From the cell containing the given text, extract its center point as (x, y) coordinate. 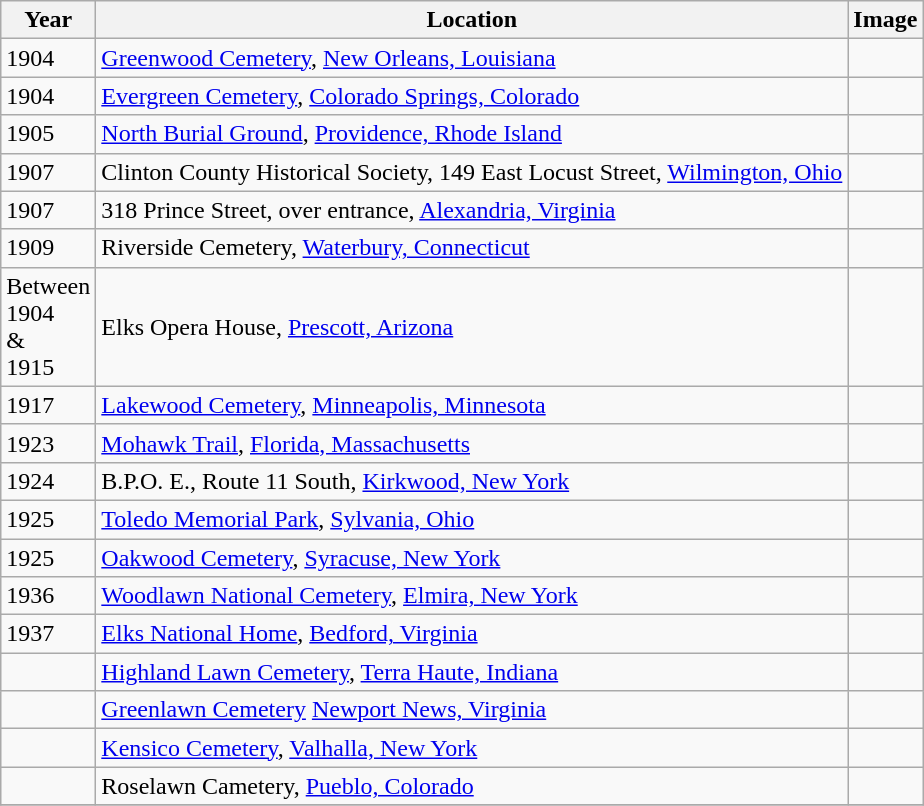
B.P.O. E., Route 11 South, Kirkwood, New York (472, 481)
Riverside Cemetery, Waterbury, Connecticut (472, 248)
1905 (48, 134)
Evergreen Cemetery, Colorado Springs, Colorado (472, 96)
Elks Opera House, Prescott, Arizona (472, 326)
Highland Lawn Cemetery, Terra Haute, Indiana (472, 672)
Toledo Memorial Park, Sylvania, Ohio (472, 519)
1917 (48, 405)
Year (48, 20)
1937 (48, 634)
Clinton County Historical Society, 149 East Locust Street, Wilmington, Ohio (472, 172)
1924 (48, 481)
Oakwood Cemetery, Syracuse, New York (472, 557)
Roselawn Cametery, Pueblo, Colorado (472, 786)
Kensico Cemetery, Valhalla, New York (472, 748)
Mohawk Trail, Florida, Massachusetts (472, 443)
Location (472, 20)
North Burial Ground, Providence, Rhode Island (472, 134)
1936 (48, 596)
1909 (48, 248)
Elks National Home, Bedford, Virginia (472, 634)
1923 (48, 443)
Image (886, 20)
Between 1904 &1915 (48, 326)
318 Prince Street, over entrance, Alexandria, Virginia (472, 210)
Greenwood Cemetery, New Orleans, Louisiana (472, 58)
Lakewood Cemetery, Minneapolis, Minnesota (472, 405)
Woodlawn National Cemetery, Elmira, New York (472, 596)
Greenlawn Cemetery Newport News, Virginia (472, 710)
